Locate the cell with the specified text and output its [X, Y] center coordinate. 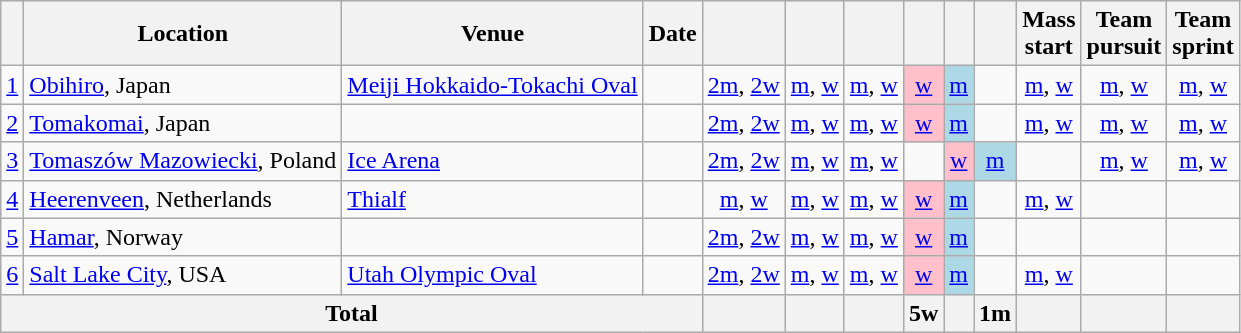
Salt Lake City, USA [183, 275]
Utah Olympic Oval [492, 275]
Hamar, Norway [183, 237]
Total [352, 313]
Team sprint [1203, 34]
6 [12, 275]
Team pursuit [1124, 34]
Thialf [492, 199]
Heerenveen, Netherlands [183, 199]
Location [183, 34]
Meiji Hokkaido-Tokachi Oval [492, 85]
Date [672, 34]
1 [12, 85]
4 [12, 199]
5w [923, 313]
Mass start [1049, 34]
Venue [492, 34]
Tomaszów Mazowiecki, Poland [183, 161]
Obihiro, Japan [183, 85]
5 [12, 237]
Ice Arena [492, 161]
2 [12, 123]
3 [12, 161]
1m [996, 313]
Tomakomai, Japan [183, 123]
